Pinpoint the cell where the given text exists, returning its [X, Y] midpoint coordinate. 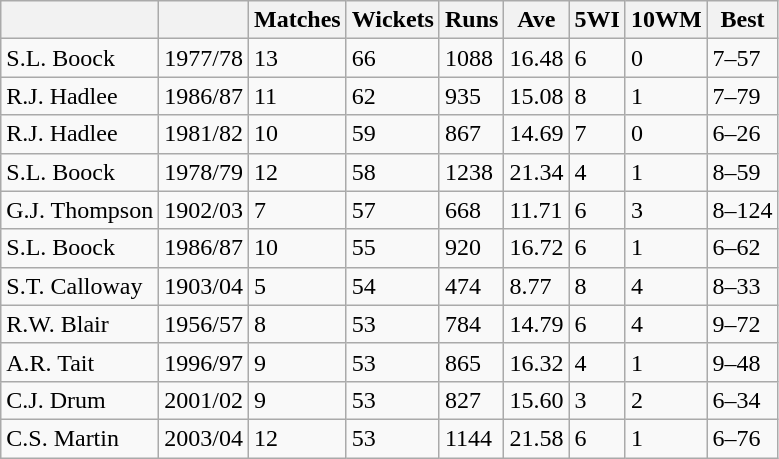
8.77 [536, 286]
935 [471, 96]
C.J. Drum [80, 400]
6–26 [742, 134]
1956/57 [204, 324]
1903/04 [204, 286]
C.S. Martin [80, 438]
827 [471, 400]
14.69 [536, 134]
668 [471, 210]
9–48 [742, 362]
1977/78 [204, 58]
1144 [471, 438]
Wickets [392, 20]
16.32 [536, 362]
1238 [471, 172]
8–59 [742, 172]
920 [471, 248]
Runs [471, 20]
59 [392, 134]
1902/03 [204, 210]
6–76 [742, 438]
1996/97 [204, 362]
6–34 [742, 400]
1981/82 [204, 134]
15.08 [536, 96]
16.48 [536, 58]
2003/04 [204, 438]
11.71 [536, 210]
A.R. Tait [80, 362]
7–79 [742, 96]
15.60 [536, 400]
S.T. Calloway [80, 286]
474 [471, 286]
867 [471, 134]
21.34 [536, 172]
21.58 [536, 438]
8–33 [742, 286]
1088 [471, 58]
7–57 [742, 58]
55 [392, 248]
8–124 [742, 210]
784 [471, 324]
10WM [666, 20]
57 [392, 210]
Ave [536, 20]
14.79 [536, 324]
2 [666, 400]
16.72 [536, 248]
6–62 [742, 248]
62 [392, 96]
5 [297, 286]
Best [742, 20]
1978/79 [204, 172]
11 [297, 96]
54 [392, 286]
865 [471, 362]
R.W. Blair [80, 324]
G.J. Thompson [80, 210]
66 [392, 58]
9–72 [742, 324]
58 [392, 172]
13 [297, 58]
2001/02 [204, 400]
5WI [597, 20]
Matches [297, 20]
